Output the (X, Y) coordinate of the center of the cell containing the given text.  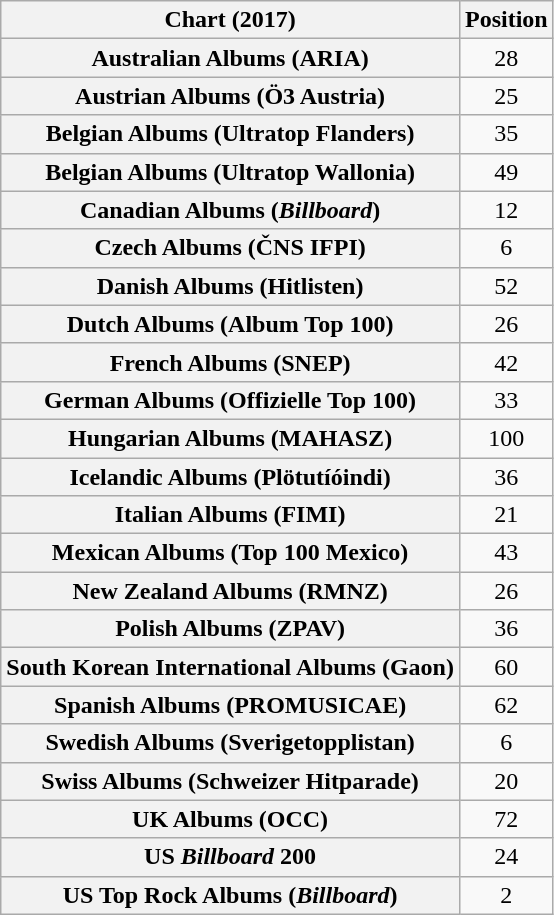
Dutch Albums (Album Top 100) (230, 324)
Austrian Albums (Ö3 Austria) (230, 96)
20 (506, 781)
French Albums (SNEP) (230, 362)
35 (506, 134)
Swiss Albums (Schweizer Hitparade) (230, 781)
Position (506, 20)
US Top Rock Albums (Billboard) (230, 895)
60 (506, 667)
UK Albums (OCC) (230, 819)
52 (506, 286)
33 (506, 400)
12 (506, 210)
Polish Albums (ZPAV) (230, 629)
72 (506, 819)
Czech Albums (ČNS IFPI) (230, 248)
25 (506, 96)
24 (506, 857)
42 (506, 362)
43 (506, 553)
Mexican Albums (Top 100 Mexico) (230, 553)
49 (506, 172)
South Korean International Albums (Gaon) (230, 667)
2 (506, 895)
Belgian Albums (Ultratop Wallonia) (230, 172)
Danish Albums (Hitlisten) (230, 286)
Spanish Albums (PROMUSICAE) (230, 705)
US Billboard 200 (230, 857)
Canadian Albums (Billboard) (230, 210)
Chart (2017) (230, 20)
Australian Albums (ARIA) (230, 58)
100 (506, 438)
Hungarian Albums (MAHASZ) (230, 438)
Swedish Albums (Sverigetopplistan) (230, 743)
21 (506, 515)
28 (506, 58)
Icelandic Albums (Plötutíóindi) (230, 477)
Belgian Albums (Ultratop Flanders) (230, 134)
New Zealand Albums (RMNZ) (230, 591)
62 (506, 705)
German Albums (Offizielle Top 100) (230, 400)
Italian Albums (FIMI) (230, 515)
